Locate the cell with the specified text and output its [x, y] center coordinate. 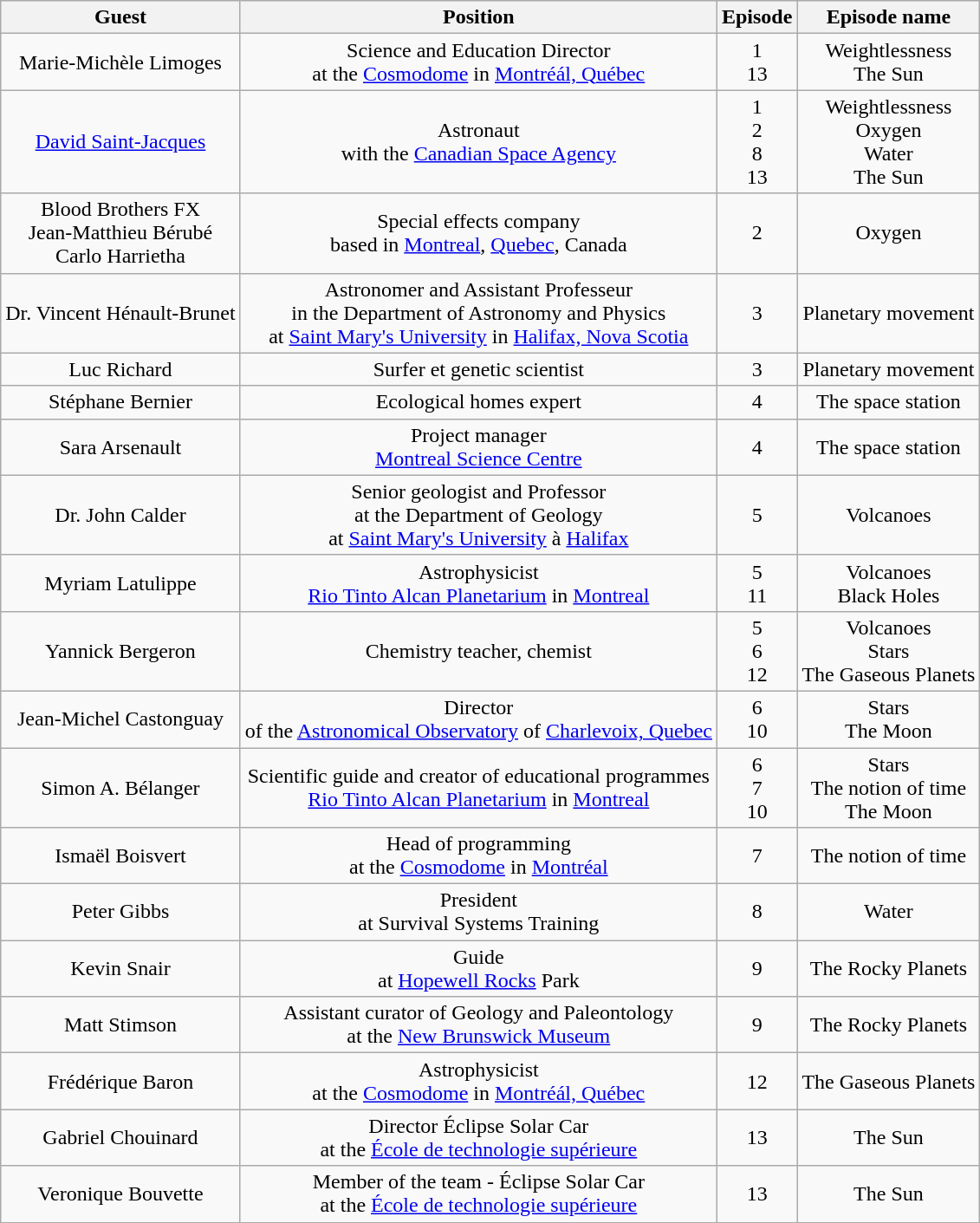
Astrophysicist Rio Tinto Alcan Planetarium in Montreal [478, 582]
The Gaseous Planets [889, 1082]
Jean-Michel Castonguay [120, 719]
Stars The notion of time The Moon [889, 787]
Position [478, 17]
Stéphane Bernier [120, 402]
Ecological homes expert [478, 402]
Blood Brothers FX Jean-Matthieu Bérubé Carlo Harrietha [120, 233]
Episode name [889, 17]
5 6 12 [756, 651]
Ismaël Boisvert [120, 856]
Astronaut with the Canadian Space Agency [478, 142]
Astrophysicist at the Cosmodome in Montréál, Québec [478, 1082]
Luc Richard [120, 369]
Weightlessness Oxygen Water The Sun [889, 142]
Guide at Hopewell Rocks Park [478, 969]
Dr. Vincent Hénault-Brunet [120, 313]
5 [756, 515]
12 [756, 1082]
Gabriel Chouinard [120, 1137]
Marie-Michèle Limoges [120, 62]
David Saint-Jacques [120, 142]
Volcanoes Stars The Gaseous Planets [889, 651]
Director of the Astronomical Observatory of Charlevoix, Quebec [478, 719]
Volcanoes [889, 515]
Oxygen [889, 233]
Stars The Moon [889, 719]
8 [756, 912]
Peter Gibbs [120, 912]
Sara Arsenault [120, 447]
Scientific guide and creator of educational programmes Rio Tinto Alcan Planetarium in Montreal [478, 787]
6 7 10 [756, 787]
Astronomer and Assistant Professeur in the Department of Astronomy and Physics at Saint Mary's University in Halifax, Nova Scotia [478, 313]
Chemistry teacher, chemist [478, 651]
Surfer et genetic scientist [478, 369]
Volcanoes Black Holes [889, 582]
Assistant curator of Geology and Paleontology at the New Brunswick Museum [478, 1025]
Project manager Montreal Science Centre [478, 447]
Yannick Bergeron [120, 651]
1 2 8 13 [756, 142]
Senior geologist and Professor at the Department of Geology at Saint Mary's University à Halifax [478, 515]
Myriam Latulippe [120, 582]
Special effects company based in Montreal, Quebec, Canada [478, 233]
President at Survival Systems Training [478, 912]
The notion of time [889, 856]
Guest [120, 17]
Weightlessness The Sun [889, 62]
Member of the team - Éclipse Solar Car at the École de technologie supérieure [478, 1194]
Kevin Snair [120, 969]
Episode [756, 17]
Director Éclipse Solar Car at the École de technologie supérieure [478, 1137]
6 10 [756, 719]
2 [756, 233]
Dr. John Calder [120, 515]
Water [889, 912]
1 13 [756, 62]
7 [756, 856]
Matt Stimson [120, 1025]
Simon A. Bélanger [120, 787]
Head of programming at the Cosmodome in Montréal [478, 856]
Science and Education Director at the Cosmodome in Montréál, Québec [478, 62]
Veronique Bouvette [120, 1194]
5 11 [756, 582]
Frédérique Baron [120, 1082]
